Search for the cell housing the specified text and yield its (X, Y) center coordinate. 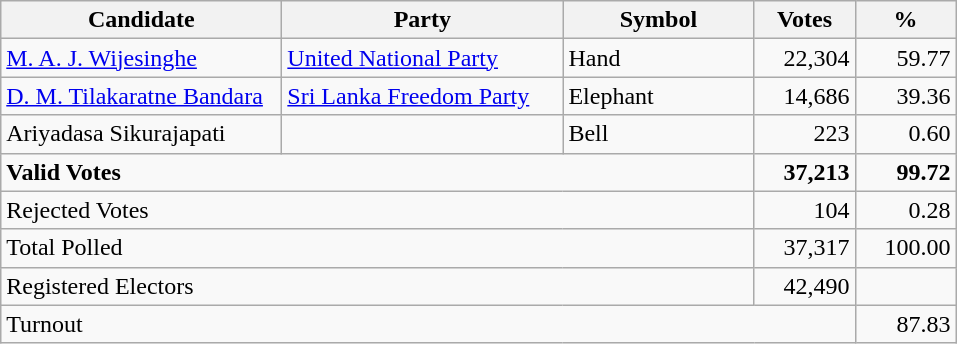
Total Polled (378, 248)
42,490 (804, 286)
104 (804, 210)
Elephant (658, 96)
Ariyadasa Sikurajapati (142, 134)
Bell (658, 134)
0.28 (906, 210)
% (906, 20)
59.77 (906, 58)
14,686 (804, 96)
100.00 (906, 248)
Party (422, 20)
37,317 (804, 248)
Candidate (142, 20)
Rejected Votes (378, 210)
87.83 (906, 324)
22,304 (804, 58)
Sri Lanka Freedom Party (422, 96)
Turnout (428, 324)
D. M. Tilakaratne Bandara (142, 96)
99.72 (906, 172)
Valid Votes (378, 172)
M. A. J. Wijesinghe (142, 58)
United National Party (422, 58)
Votes (804, 20)
Symbol (658, 20)
Registered Electors (378, 286)
39.36 (906, 96)
223 (804, 134)
37,213 (804, 172)
Hand (658, 58)
0.60 (906, 134)
